Capture the cell that displays the provided text and extract its (x, y) central coordinate. 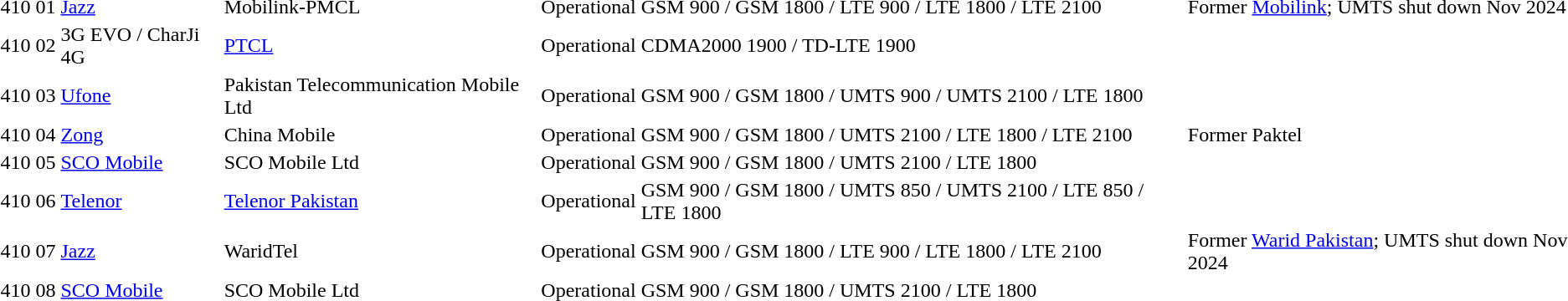
Zong (140, 135)
04 (45, 135)
3G EVO / CharJi 4G (140, 45)
China Mobile (380, 135)
07 (45, 251)
Telenor (140, 201)
Ufone (140, 95)
SCO Mobile (140, 162)
Telenor Pakistan (380, 201)
Jazz (140, 251)
05 (45, 162)
GSM 900 / GSM 1800 / UMTS 900 / UMTS 2100 / LTE 1800 (912, 95)
Pakistan Telecommunication Mobile Ltd (380, 95)
GSM 900 / GSM 1800 / UMTS 850 / UMTS 2100 / LTE 850 / LTE 1800 (912, 201)
GSM 900 / GSM 1800 / UMTS 2100 / LTE 1800 / LTE 2100 (912, 135)
02 (45, 45)
SCO Mobile Ltd (380, 162)
GSM 900 / GSM 1800 / LTE 900 / LTE 1800 / LTE 2100 (912, 251)
06 (45, 201)
PTCL (380, 45)
GSM 900 / GSM 1800 / UMTS 2100 / LTE 1800 (912, 162)
WaridTel (380, 251)
03 (45, 95)
CDMA2000 1900 / TD-LTE 1900 (912, 45)
